Identify which cell holds the provided text, then report its [x, y] central coordinate. 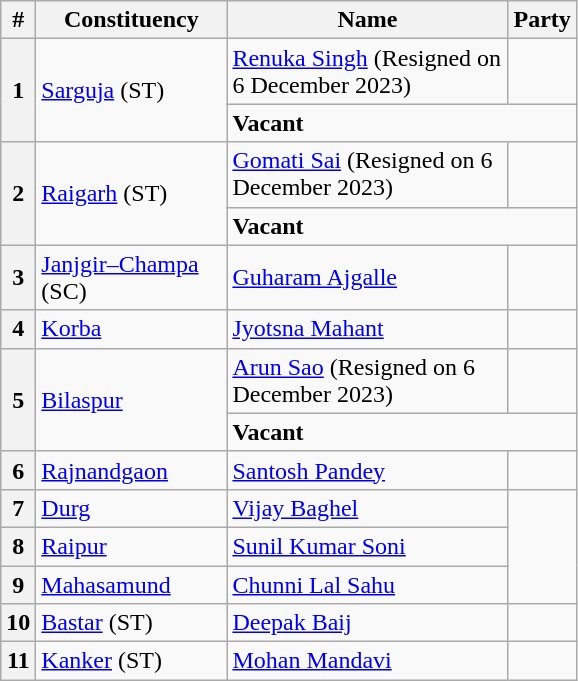
Gomati Sai (Resigned on 6 December 2023) [368, 174]
5 [18, 400]
Bilaspur [132, 400]
6 [18, 470]
Sunil Kumar Soni [368, 546]
4 [18, 329]
8 [18, 546]
Renuka Singh (Resigned on 6 December 2023) [368, 72]
3 [18, 278]
# [18, 20]
10 [18, 623]
Kanker (ST) [132, 661]
Guharam Ajgalle [368, 278]
Party [542, 20]
9 [18, 585]
7 [18, 508]
Chunni Lal Sahu [368, 585]
Rajnandgaon [132, 470]
Mahasamund [132, 585]
Constituency [132, 20]
2 [18, 194]
Arun Sao (Resigned on 6 December 2023) [368, 380]
Jyotsna Mahant [368, 329]
Durg [132, 508]
Bastar (ST) [132, 623]
1 [18, 90]
Mohan Mandavi [368, 661]
11 [18, 661]
Vijay Baghel [368, 508]
Sarguja (ST) [132, 90]
Janjgir–Champa (SC) [132, 278]
Korba [132, 329]
Deepak Baij [368, 623]
Santosh Pandey [368, 470]
Raipur [132, 546]
Name [368, 20]
Raigarh (ST) [132, 194]
